Scan for the cell matching the given text and deliver its [x, y] coordinate at center. 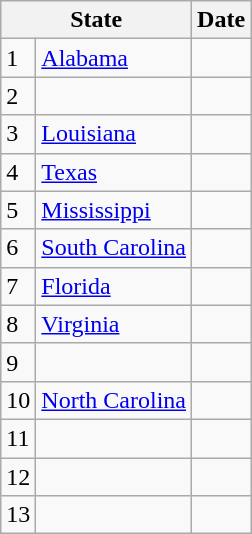
Mississippi [114, 210]
2 [18, 96]
Louisiana [114, 134]
11 [18, 438]
6 [18, 248]
4 [18, 172]
Alabama [114, 58]
1 [18, 58]
12 [18, 477]
5 [18, 210]
3 [18, 134]
North Carolina [114, 400]
9 [18, 362]
13 [18, 515]
South Carolina [114, 248]
Florida [114, 286]
State [96, 20]
Virginia [114, 324]
8 [18, 324]
7 [18, 286]
10 [18, 400]
Texas [114, 172]
Date [222, 20]
